Return (x, y) of the center of cell containing provided text 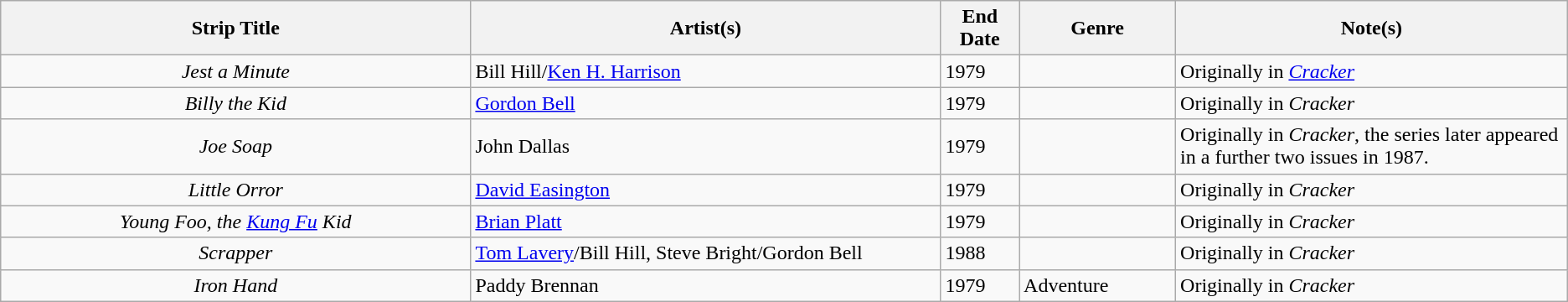
Artist(s) (705, 29)
Tom Lavery/Bill Hill, Steve Bright/Gordon Bell (705, 253)
Strip Title (236, 29)
Jest a Minute (236, 71)
Young Foo, the Kung Fu Kid (236, 221)
Brian Platt (705, 221)
Gordon Bell (705, 103)
David Easington (705, 190)
Billy the Kid (236, 103)
Originally in Cracker, the series later appeared in a further two issues in 1987. (1372, 146)
Paddy Brennan (705, 285)
End Date (980, 29)
Joe Soap (236, 146)
Note(s) (1372, 29)
Genre (1097, 29)
Iron Hand (236, 285)
Bill Hill/Ken H. Harrison (705, 71)
Little Orror (236, 190)
John Dallas (705, 146)
Scrapper (236, 253)
1988 (980, 253)
Adventure (1097, 285)
